Output the [x, y] coordinate of the center of the cell containing the given text.  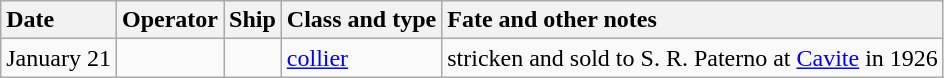
Operator [170, 20]
stricken and sold to S. R. Paterno at Cavite in 1926 [693, 58]
January 21 [59, 58]
Date [59, 20]
collier [361, 58]
Fate and other notes [693, 20]
Class and type [361, 20]
Ship [253, 20]
